Return the [x, y] coordinate for the center point of the cell that contains the specified text.  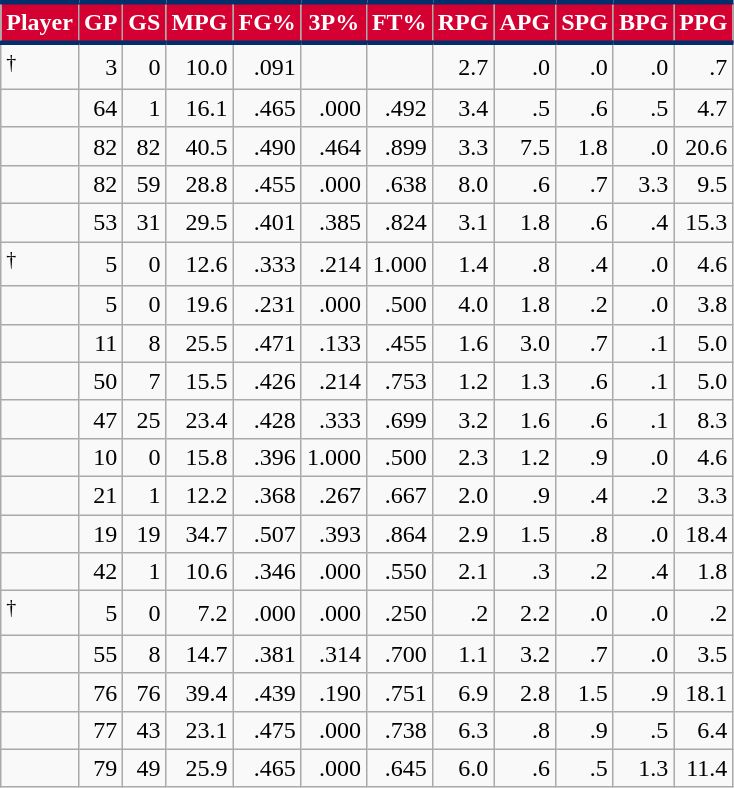
2.9 [463, 534]
42 [100, 572]
.490 [267, 146]
APG [525, 22]
3.8 [704, 305]
.751 [399, 692]
.492 [399, 108]
.550 [399, 572]
.190 [334, 692]
10.0 [200, 66]
2.2 [525, 614]
55 [100, 654]
.645 [399, 768]
2.0 [463, 495]
14.7 [200, 654]
GP [100, 22]
43 [144, 730]
.507 [267, 534]
.428 [267, 419]
.385 [334, 223]
.314 [334, 654]
79 [100, 768]
28.8 [200, 184]
.738 [399, 730]
21 [100, 495]
25 [144, 419]
BPG [643, 22]
9.5 [704, 184]
7.5 [525, 146]
.346 [267, 572]
39.4 [200, 692]
34.7 [200, 534]
25.9 [200, 768]
23.4 [200, 419]
12.6 [200, 264]
3.1 [463, 223]
11 [100, 343]
6.3 [463, 730]
19.6 [200, 305]
6.0 [463, 768]
.439 [267, 692]
59 [144, 184]
18.1 [704, 692]
3P% [334, 22]
.700 [399, 654]
15.5 [200, 381]
64 [100, 108]
15.8 [200, 457]
.824 [399, 223]
Player [40, 22]
.464 [334, 146]
.091 [267, 66]
1.4 [463, 264]
23.1 [200, 730]
MPG [200, 22]
PPG [704, 22]
50 [100, 381]
.368 [267, 495]
3.4 [463, 108]
.864 [399, 534]
53 [100, 223]
3 [100, 66]
.267 [334, 495]
10.6 [200, 572]
.699 [399, 419]
.133 [334, 343]
7.2 [200, 614]
.475 [267, 730]
FG% [267, 22]
29.5 [200, 223]
.753 [399, 381]
.396 [267, 457]
18.4 [704, 534]
2.8 [525, 692]
3.5 [704, 654]
6.4 [704, 730]
.3 [525, 572]
8.0 [463, 184]
20.6 [704, 146]
FT% [399, 22]
.393 [334, 534]
10 [100, 457]
6.9 [463, 692]
12.2 [200, 495]
15.3 [704, 223]
GS [144, 22]
47 [100, 419]
SPG [585, 22]
4.0 [463, 305]
31 [144, 223]
RPG [463, 22]
4.7 [704, 108]
11.4 [704, 768]
1.1 [463, 654]
16.1 [200, 108]
7 [144, 381]
25.5 [200, 343]
.471 [267, 343]
.231 [267, 305]
.381 [267, 654]
8.3 [704, 419]
.250 [399, 614]
.401 [267, 223]
2.1 [463, 572]
2.7 [463, 66]
.426 [267, 381]
77 [100, 730]
.638 [399, 184]
3.0 [525, 343]
2.3 [463, 457]
.899 [399, 146]
40.5 [200, 146]
.667 [399, 495]
49 [144, 768]
